Return [X, Y] of the center of cell containing provided text 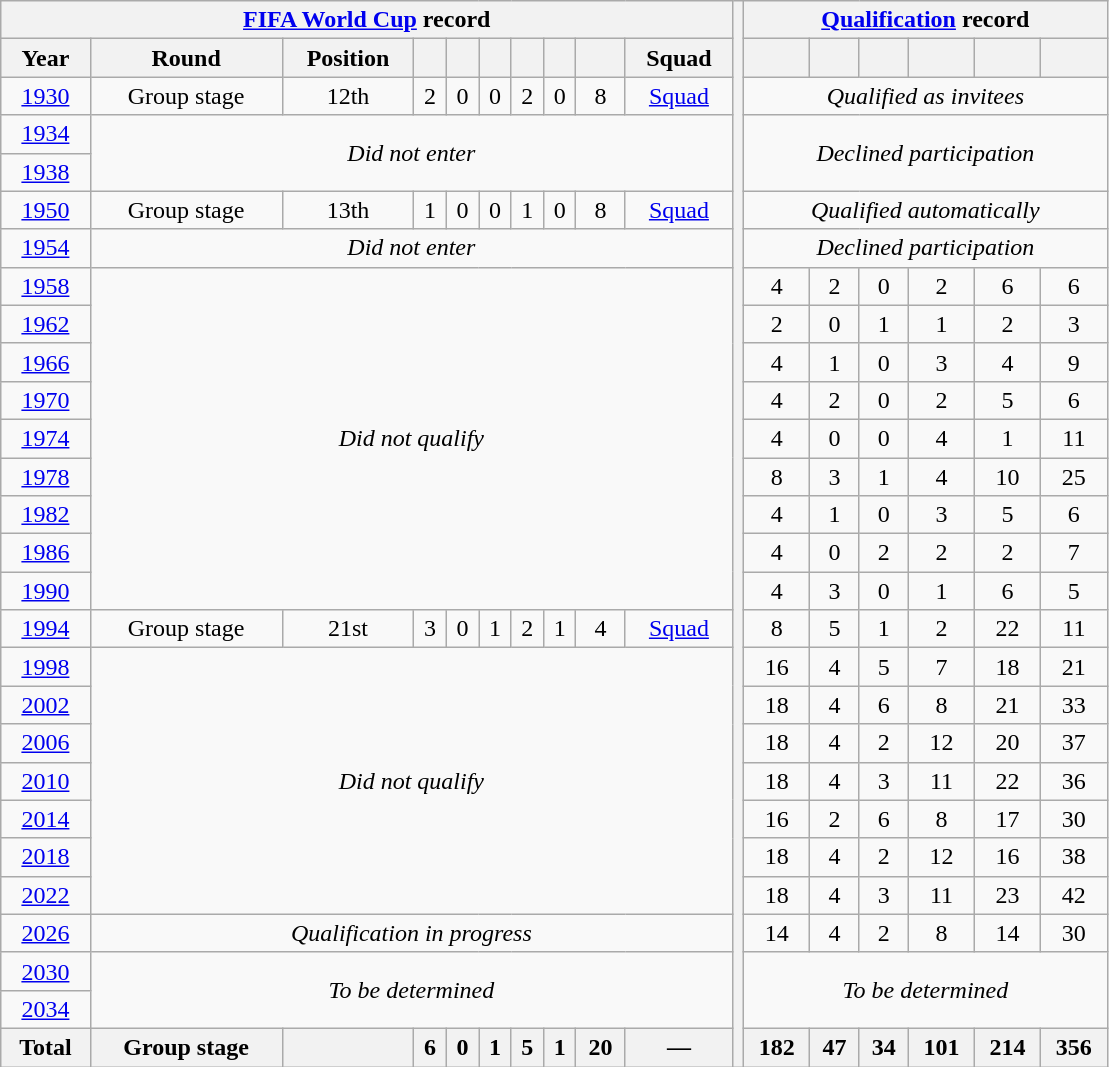
2022 [46, 895]
21st [348, 629]
Total [46, 1047]
17 [1008, 819]
33 [1074, 705]
47 [834, 1047]
1982 [46, 515]
38 [1074, 857]
Qualification in progress [412, 933]
1970 [46, 400]
1938 [46, 172]
10 [1008, 477]
1954 [46, 248]
13th [348, 210]
356 [1074, 1047]
1934 [46, 134]
37 [1074, 743]
182 [777, 1047]
Qualification record [926, 20]
1930 [46, 96]
36 [1074, 781]
1974 [46, 438]
25 [1074, 477]
1986 [46, 553]
1994 [46, 629]
34 [884, 1047]
12th [348, 96]
Qualified automatically [926, 210]
1962 [46, 324]
1950 [46, 210]
FIFA World Cup record [367, 20]
2002 [46, 705]
1998 [46, 667]
1990 [46, 591]
Position [348, 58]
2018 [46, 857]
42 [1074, 895]
2014 [46, 819]
Year [46, 58]
214 [1008, 1047]
2034 [46, 1009]
2026 [46, 933]
Round [186, 58]
1966 [46, 362]
2006 [46, 743]
23 [1008, 895]
1958 [46, 286]
2010 [46, 781]
1978 [46, 477]
101 [941, 1047]
9 [1074, 362]
Qualified as invitees [926, 96]
— [678, 1047]
2030 [46, 971]
